Capture the cell that displays the provided text and extract its (x, y) central coordinate. 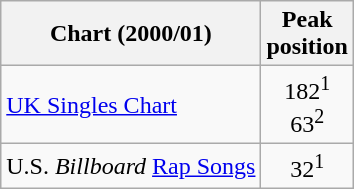
1821632 (307, 105)
321 (307, 166)
UK Singles Chart (131, 105)
Chart (2000/01) (131, 34)
U.S. Billboard Rap Songs (131, 166)
Peakposition (307, 34)
